Locate the cell with the specified text and output its (X, Y) center coordinate. 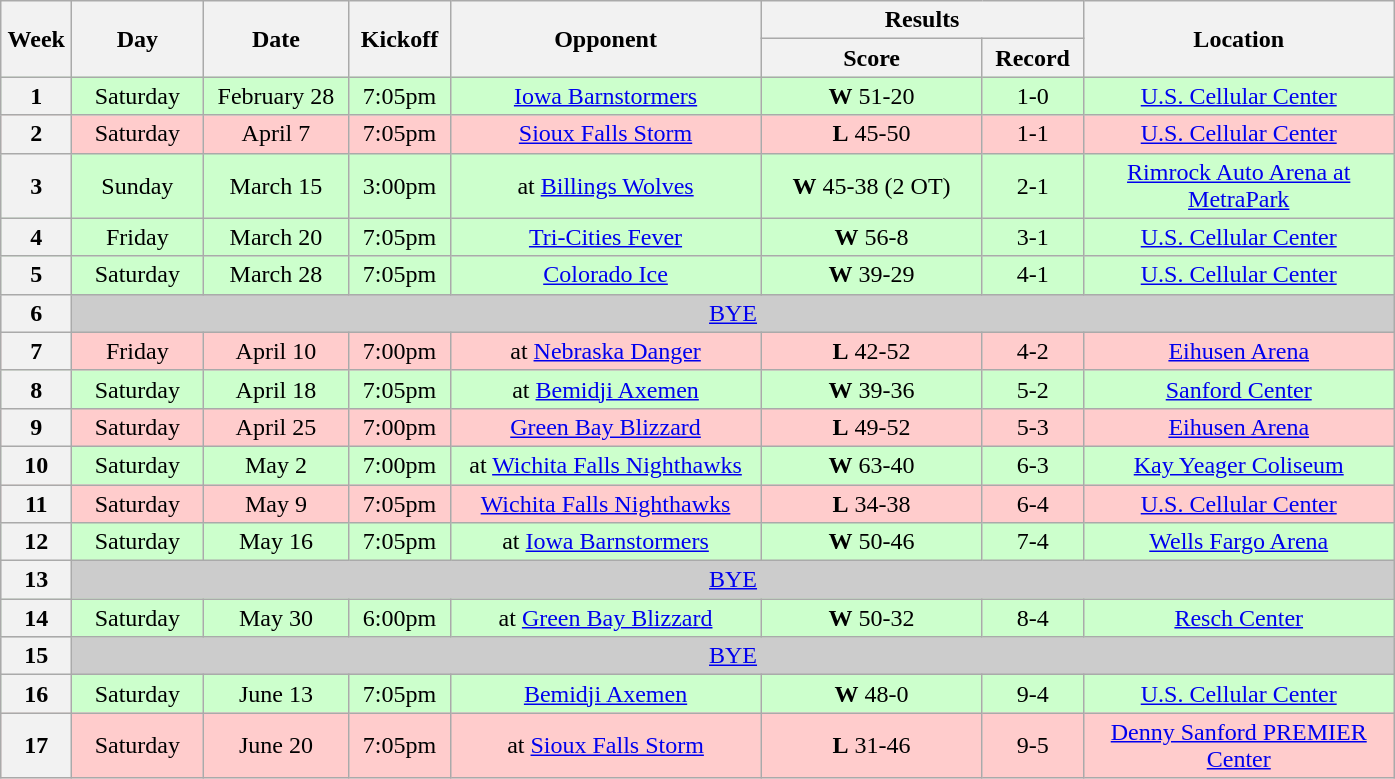
3:00pm (400, 186)
6 (36, 313)
12 (36, 542)
May 30 (276, 618)
at Bemidji Axemen (606, 389)
Resch Center (1238, 618)
Sanford Center (1238, 389)
W 45-38 (2 OT) (872, 186)
L 42-52 (872, 351)
May 16 (276, 542)
May 2 (276, 465)
Kay Yeager Coliseum (1238, 465)
W 39-29 (872, 275)
13 (36, 580)
15 (36, 656)
L 31-46 (872, 746)
W 50-32 (872, 618)
Denny Sanford PREMIER Center (1238, 746)
at Sioux Falls Storm (606, 746)
W 51-20 (872, 96)
June 20 (276, 746)
Results (922, 20)
Tri-Cities Fever (606, 237)
March 20 (276, 237)
W 39-36 (872, 389)
Location (1238, 39)
10 (36, 465)
April 25 (276, 427)
W 48-0 (872, 694)
Score (872, 58)
14 (36, 618)
Opponent (606, 39)
Iowa Barnstormers (606, 96)
May 9 (276, 503)
9-5 (1032, 746)
11 (36, 503)
L 49-52 (872, 427)
W 50-46 (872, 542)
W 63-40 (872, 465)
Sioux Falls Storm (606, 134)
2-1 (1032, 186)
9-4 (1032, 694)
at Nebraska Danger (606, 351)
at Iowa Barnstormers (606, 542)
1-0 (1032, 96)
1 (36, 96)
Record (1032, 58)
2 (36, 134)
Week (36, 39)
February 28 (276, 96)
4-1 (1032, 275)
L 34-38 (872, 503)
April 10 (276, 351)
Wichita Falls Nighthawks (606, 503)
4 (36, 237)
Date (276, 39)
8-4 (1032, 618)
Rimrock Auto Arena at MetraPark (1238, 186)
3 (36, 186)
5 (36, 275)
6:00pm (400, 618)
Sunday (138, 186)
16 (36, 694)
at Billings Wolves (606, 186)
9 (36, 427)
Colorado Ice (606, 275)
L 45-50 (872, 134)
April 18 (276, 389)
1-1 (1032, 134)
Bemidji Axemen (606, 694)
Day (138, 39)
6-4 (1032, 503)
5-2 (1032, 389)
March 28 (276, 275)
Kickoff (400, 39)
17 (36, 746)
W 56-8 (872, 237)
at Green Bay Blizzard (606, 618)
April 7 (276, 134)
7 (36, 351)
6-3 (1032, 465)
March 15 (276, 186)
4-2 (1032, 351)
3-1 (1032, 237)
June 13 (276, 694)
5-3 (1032, 427)
8 (36, 389)
Green Bay Blizzard (606, 427)
at Wichita Falls Nighthawks (606, 465)
Wells Fargo Arena (1238, 542)
7-4 (1032, 542)
